From the cell containing the given text, extract its center point as [X, Y] coordinate. 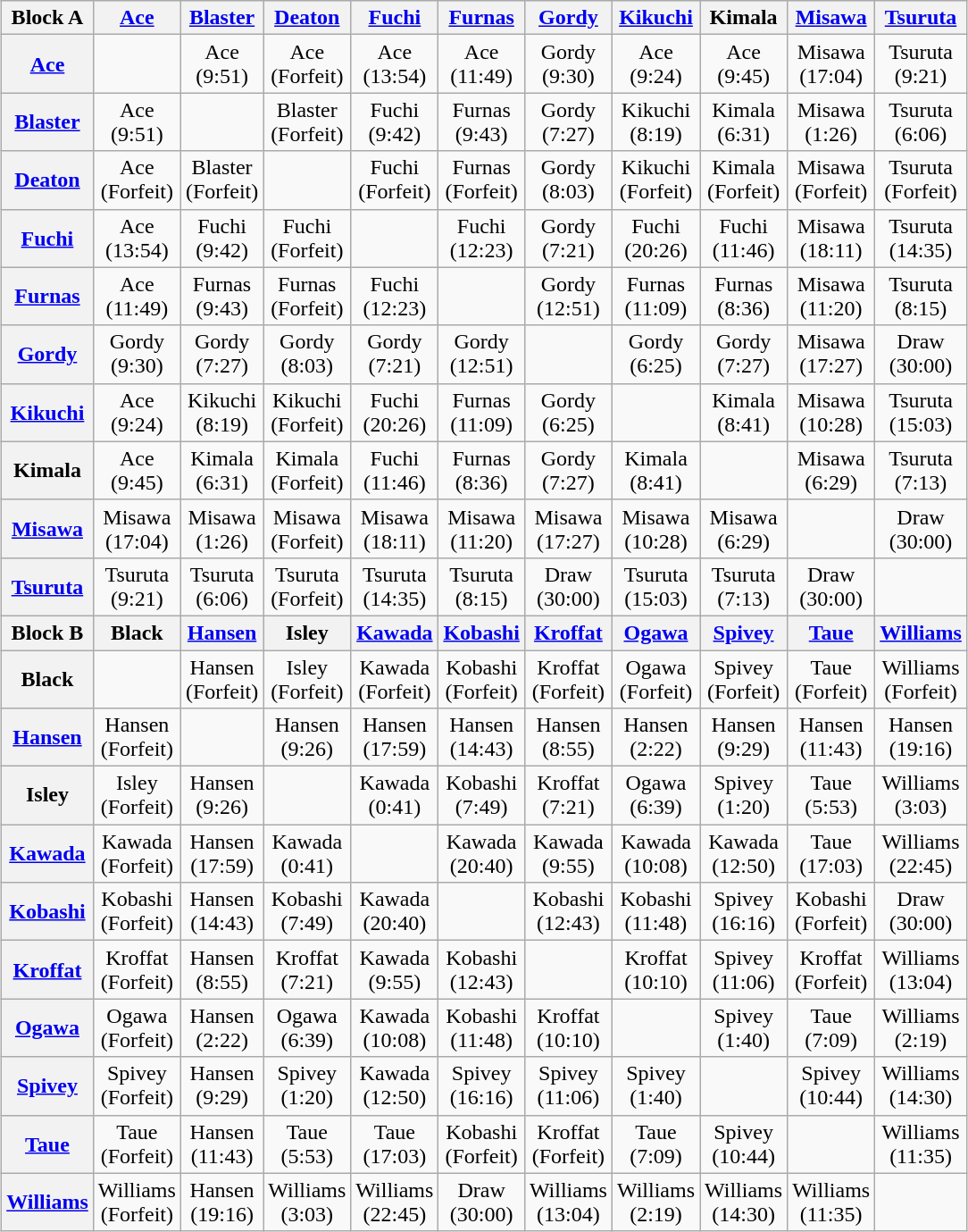
Block A [48, 18]
Block B [48, 633]
